Scan for the cell matching the given text and deliver its [x, y] coordinate at center. 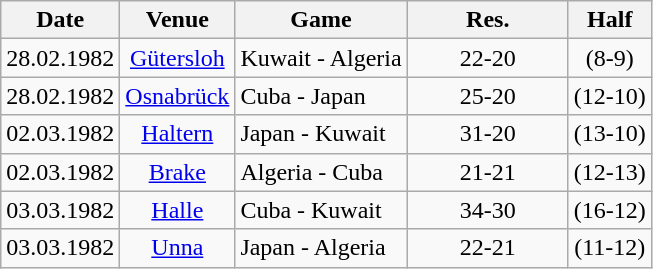
Japan - Algeria [321, 248]
Date [60, 20]
(8-9) [610, 58]
(16-12) [610, 210]
Osnabrück [178, 96]
Game [321, 20]
(12-10) [610, 96]
Japan - Kuwait [321, 134]
21-21 [488, 172]
Cuba - Kuwait [321, 210]
Haltern [178, 134]
Half [610, 20]
25-20 [488, 96]
34-30 [488, 210]
Unna [178, 248]
Venue [178, 20]
Halle [178, 210]
Cuba - Japan [321, 96]
22-20 [488, 58]
Algeria - Cuba [321, 172]
Kuwait - Algeria [321, 58]
Res. [488, 20]
(12-13) [610, 172]
Brake [178, 172]
Gütersloh [178, 58]
(11-12) [610, 248]
(13-10) [610, 134]
22-21 [488, 248]
31-20 [488, 134]
